Return (x, y) of the center of cell containing provided text 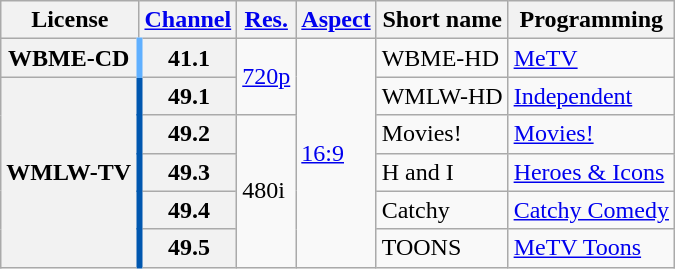
Res. (266, 20)
41.1 (188, 58)
49.1 (188, 96)
Aspect (336, 20)
49.2 (188, 134)
Channel (188, 20)
Independent (591, 96)
License (70, 20)
Programming (591, 20)
Heroes & Icons (591, 172)
49.3 (188, 172)
49.5 (188, 248)
H and I (442, 172)
TOONS (442, 248)
WMLW-TV (70, 172)
WMLW-HD (442, 96)
480i (266, 191)
WBME-HD (442, 58)
Catchy Comedy (591, 210)
49.4 (188, 210)
16:9 (336, 153)
MeTV Toons (591, 248)
MeTV (591, 58)
WBME-CD (70, 58)
Short name (442, 20)
720p (266, 77)
Catchy (442, 210)
